Return the (x, y) coordinate for the center point of the cell that contains the specified text.  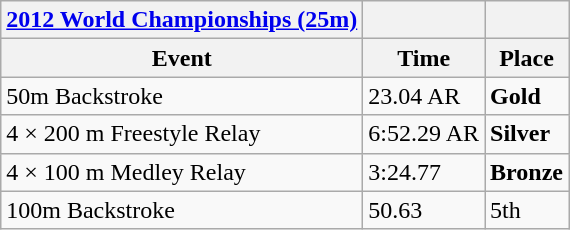
50.63 (424, 210)
50m Backstroke (182, 96)
100m Backstroke (182, 210)
Silver (527, 134)
Time (424, 58)
23.04 AR (424, 96)
2012 World Championships (25m) (182, 20)
Event (182, 58)
Gold (527, 96)
Bronze (527, 172)
4 × 200 m Freestyle Relay (182, 134)
Place (527, 58)
4 × 100 m Medley Relay (182, 172)
5th (527, 210)
6:52.29 AR (424, 134)
3:24.77 (424, 172)
